Pinpoint the cell where the given text exists, returning its (x, y) midpoint coordinate. 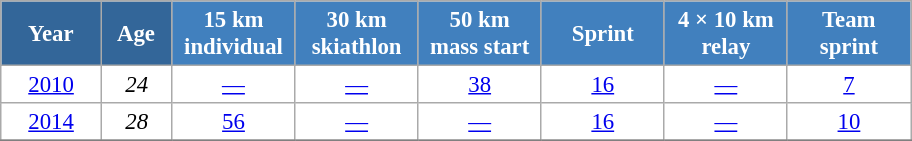
38 (480, 85)
50 km mass start (480, 34)
24 (136, 85)
28 (136, 122)
56 (234, 122)
7 (848, 85)
Age (136, 34)
4 × 10 km relay (726, 34)
2014 (52, 122)
30 km skiathlon (356, 34)
Sprint (602, 34)
2010 (52, 85)
15 km individual (234, 34)
Year (52, 34)
10 (848, 122)
Team sprint (848, 34)
